Provide the [X, Y] coordinate of the cell's center where the given text is located.  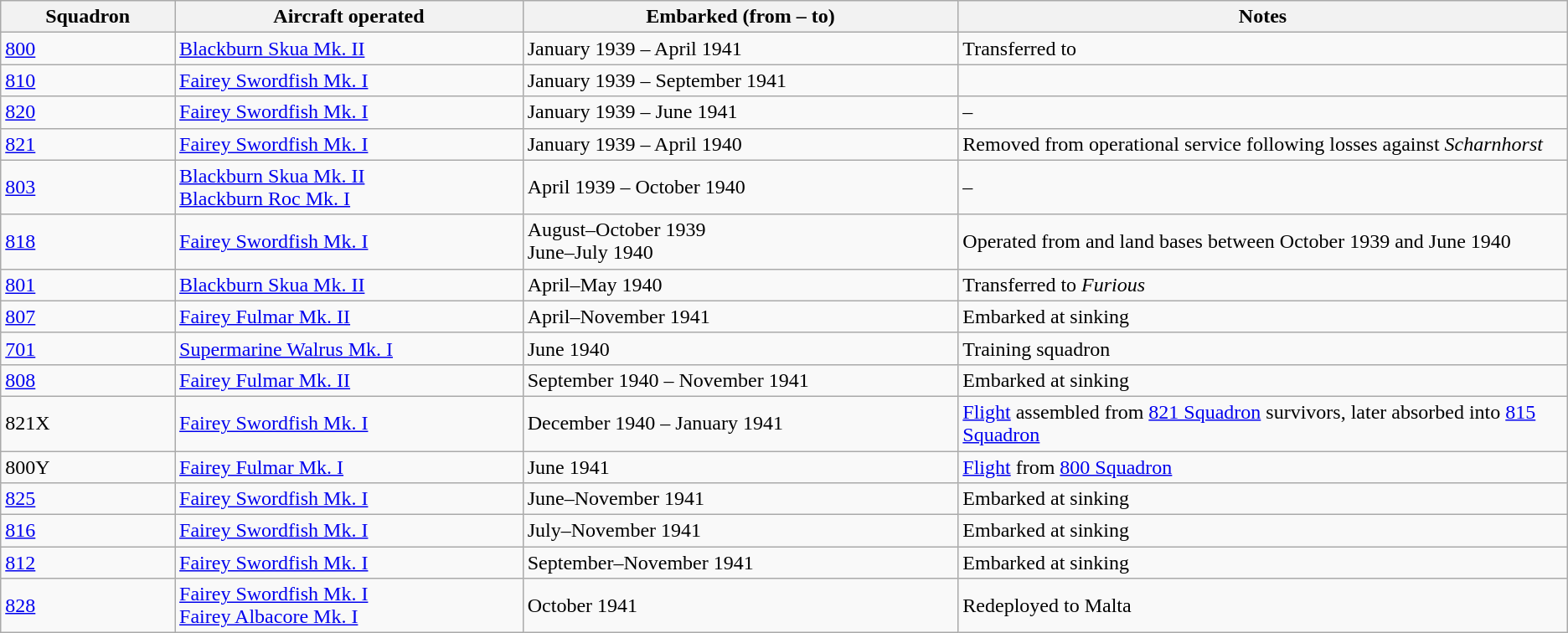
June–November 1941 [740, 499]
808 [88, 380]
801 [88, 285]
December 1940 – January 1941 [740, 424]
September 1940 – November 1941 [740, 380]
Supermarine Walrus Mk. I [349, 348]
August–October 1939 June–July 1940 [740, 241]
Notes [1263, 17]
June 1940 [740, 348]
April–May 1940 [740, 285]
821 [88, 144]
January 1939 – June 1941 [740, 112]
January 1939 – April 1940 [740, 144]
Flight assembled from 821 Squadron survivors, later absorbed into 815 Squadron [1263, 424]
Removed from operational service following losses against Scharnhorst [1263, 144]
July–November 1941 [740, 531]
October 1941 [740, 606]
Blackburn Skua Mk. II Blackburn Roc Mk. I [349, 188]
April 1939 – October 1940 [740, 188]
810 [88, 80]
821X [88, 424]
Squadron [88, 17]
Operated from and land bases between October 1939 and June 1940 [1263, 241]
Fairey Fulmar Mk. I [349, 466]
812 [88, 563]
Embarked (from – to) [740, 17]
701 [88, 348]
Transferred to Furious [1263, 285]
Fairey Swordfish Mk. I Fairey Albacore Mk. I [349, 606]
800 [88, 49]
Redeployed to Malta [1263, 606]
825 [88, 499]
September–November 1941 [740, 563]
816 [88, 531]
Flight from 800 Squadron [1263, 466]
800Y [88, 466]
Aircraft operated [349, 17]
January 1939 – April 1941 [740, 49]
April–November 1941 [740, 316]
828 [88, 606]
January 1939 – September 1941 [740, 80]
818 [88, 241]
Transferred to [1263, 49]
June 1941 [740, 466]
807 [88, 316]
820 [88, 112]
Training squadron [1263, 348]
803 [88, 188]
